Pinpoint the cell where the given text exists, returning its (X, Y) midpoint coordinate. 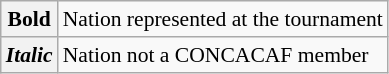
Nation represented at the tournament (223, 19)
Nation not a CONCACAF member (223, 55)
Italic (30, 55)
Bold (30, 19)
